For the text-containing cell, return its midpoint in (X, Y) coordinate format. 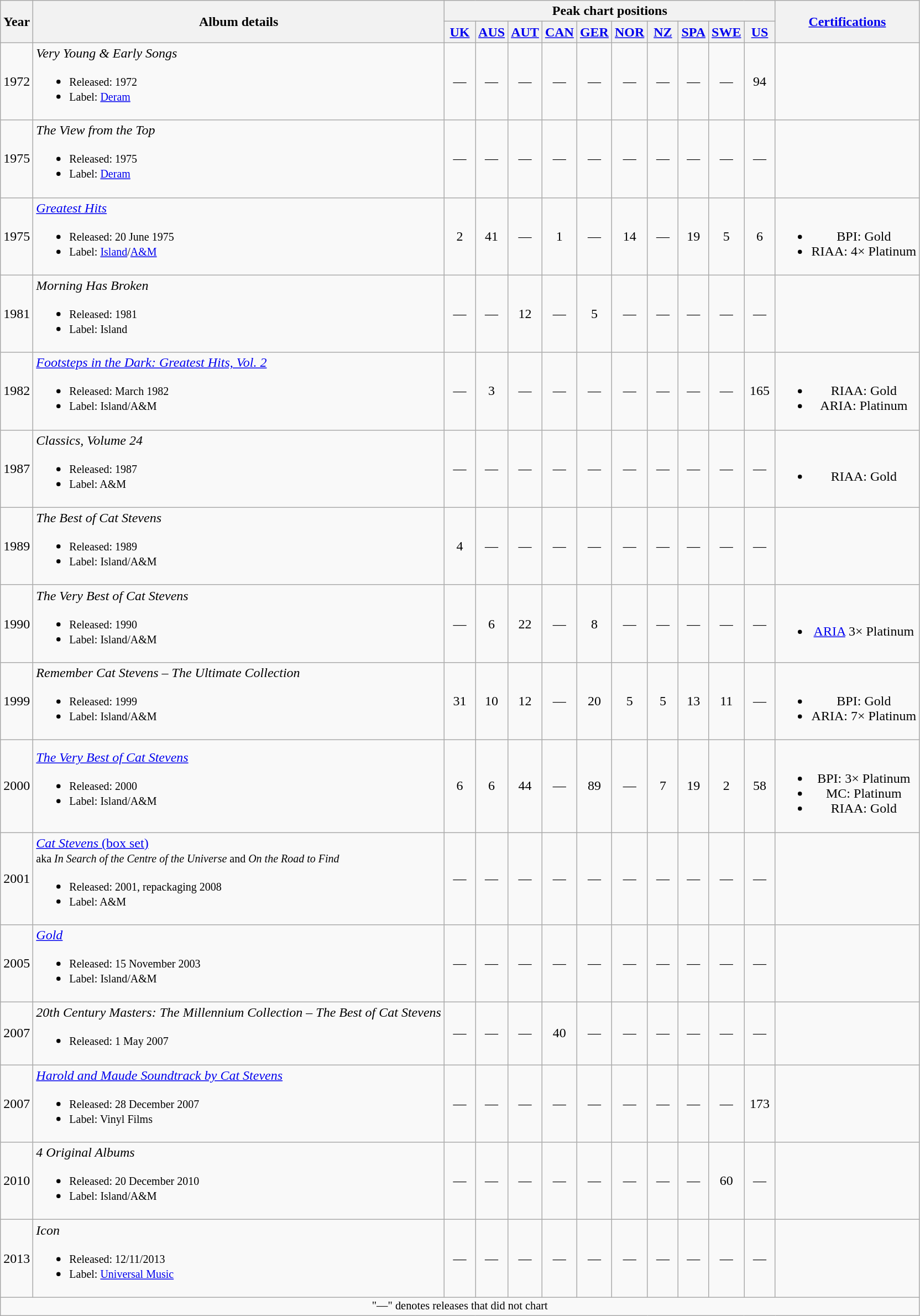
Morning Has BrokenReleased: 1981Label: Island (239, 314)
2005 (17, 964)
1982 (17, 391)
2001 (17, 878)
40 (560, 1033)
1981 (17, 314)
Certifications (847, 22)
BPI: GoldARIA: 7× Platinum (847, 701)
UK (459, 32)
BPI: GoldRIAA: 4× Platinum (847, 236)
1989 (17, 546)
11 (726, 701)
Peak chart positions (609, 11)
NZ (663, 32)
20th Century Masters: The Millennium Collection – The Best of Cat StevensReleased: 1 May 2007 (239, 1033)
The Very Best of Cat StevensReleased: 1990Label: Island/A&M (239, 623)
"—" denotes releases that did not chart (460, 1307)
165 (760, 391)
AUT (525, 32)
Classics, Volume 24Released: 1987Label: A&M (239, 469)
94 (760, 81)
Remember Cat Stevens – The Ultimate CollectionReleased: 1999Label: Island/A&M (239, 701)
89 (594, 786)
SPA (693, 32)
3 (492, 391)
The Best of Cat StevensReleased: 1989Label: Island/A&M (239, 546)
The Very Best of Cat StevensReleased: 2000Label: Island/A&M (239, 786)
173 (760, 1104)
31 (459, 701)
41 (492, 236)
AUS (492, 32)
ARIA 3× Platinum (847, 623)
1990 (17, 623)
RIAA: GoldARIA: Platinum (847, 391)
7 (663, 786)
13 (693, 701)
Greatest HitsReleased: 20 June 1975Label: Island/A&M (239, 236)
Harold and Maude Soundtrack by Cat StevensReleased: 28 December 2007Label: Vinyl Films (239, 1104)
RIAA: Gold (847, 469)
2000 (17, 786)
58 (760, 786)
IconReleased: 12/11/2013Label: Universal Music (239, 1258)
Album details (239, 22)
Footsteps in the Dark: Greatest Hits, Vol. 2Released: March 1982Label: Island/A&M (239, 391)
GER (594, 32)
1972 (17, 81)
44 (525, 786)
4 Original AlbumsReleased: 20 December 2010Label: Island/A&M (239, 1181)
1987 (17, 469)
US (760, 32)
Very Young & Early SongsReleased: 1972Label: Deram (239, 81)
14 (629, 236)
2013 (17, 1258)
CAN (560, 32)
1 (560, 236)
1999 (17, 701)
8 (594, 623)
2010 (17, 1181)
SWE (726, 32)
10 (492, 701)
NOR (629, 32)
60 (726, 1181)
BPI: 3× PlatinumMC: PlatinumRIAA: Gold (847, 786)
4 (459, 546)
Year (17, 22)
20 (594, 701)
22 (525, 623)
Cat Stevens (box set)aka In Search of the Centre of the Universe and On the Road to Find Released: 2001, repackaging 2008Label: A&M (239, 878)
GoldReleased: 15 November 2003Label: Island/A&M (239, 964)
The View from the TopReleased: 1975Label: Deram (239, 159)
